For the text-containing cell, return its midpoint in [X, Y] coordinate format. 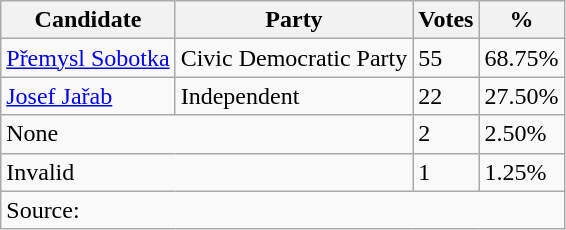
Party [294, 20]
22 [446, 96]
Josef Jařab [88, 96]
27.50% [522, 96]
2.50% [522, 134]
68.75% [522, 58]
None [207, 134]
Source: [282, 210]
1.25% [522, 172]
1 [446, 172]
Přemysl Sobotka [88, 58]
Candidate [88, 20]
Invalid [207, 172]
Civic Democratic Party [294, 58]
2 [446, 134]
Votes [446, 20]
% [522, 20]
Independent [294, 96]
55 [446, 58]
